Locate the cell with the specified text and output its (X, Y) center coordinate. 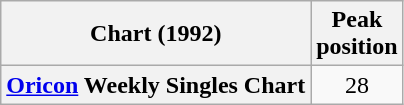
28 (357, 85)
Chart (1992) (156, 34)
Oricon Weekly Singles Chart (156, 85)
Peakposition (357, 34)
